For the text-containing cell, return its midpoint in (x, y) coordinate format. 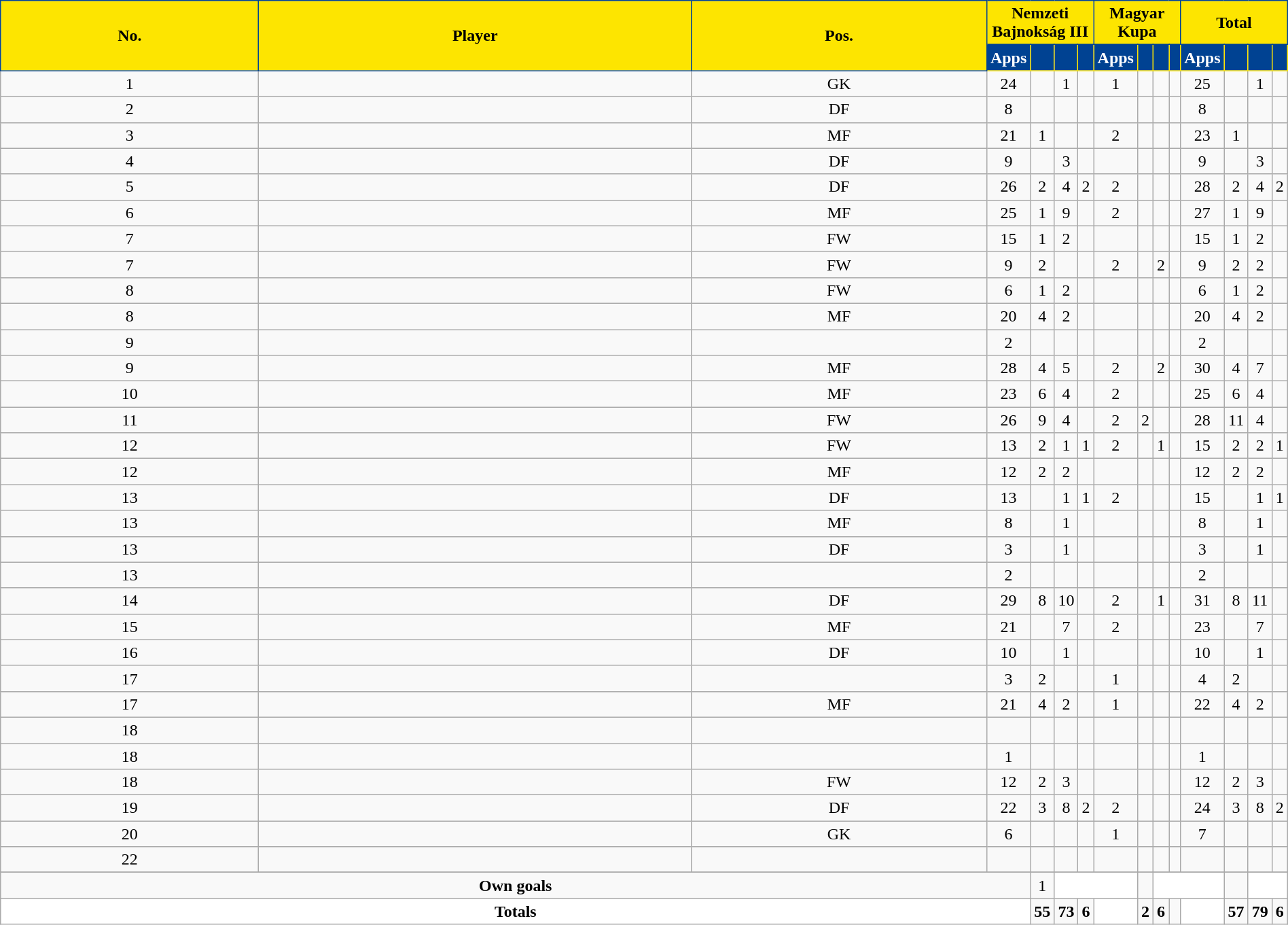
16 (130, 652)
29 (1008, 601)
31 (1202, 601)
Own goals (516, 886)
Pos. (840, 35)
57 (1236, 911)
Totals (516, 911)
Total (1234, 23)
19 (130, 808)
73 (1067, 911)
27 (1202, 213)
Magyar Kupa (1137, 23)
14 (130, 601)
Nemzeti Bajnokság III (1040, 23)
30 (1202, 368)
No. (130, 35)
55 (1042, 911)
79 (1259, 911)
Player (476, 35)
